Capture the cell that displays the provided text and extract its (X, Y) central coordinate. 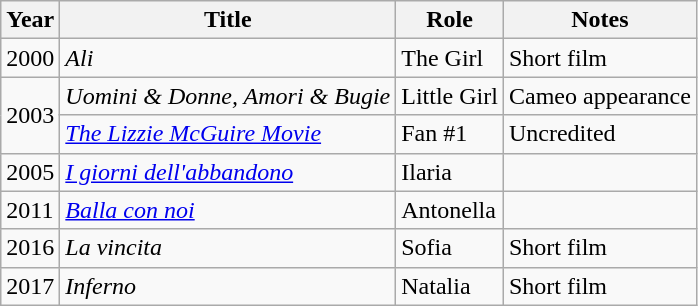
Sofia (450, 248)
Notes (600, 20)
The Lizzie McGuire Movie (228, 134)
2003 (30, 115)
Natalia (450, 286)
I giorni dell'abbandono (228, 172)
Balla con noi (228, 210)
Antonella (450, 210)
Year (30, 20)
Uomini & Donne, Amori & Bugie (228, 96)
Ilaria (450, 172)
The Girl (450, 58)
Ali (228, 58)
Cameo appearance (600, 96)
2017 (30, 286)
Title (228, 20)
Uncredited (600, 134)
2011 (30, 210)
2016 (30, 248)
Inferno (228, 286)
Fan #1 (450, 134)
2000 (30, 58)
La vincita (228, 248)
2005 (30, 172)
Role (450, 20)
Little Girl (450, 96)
